For the text-containing cell, return its midpoint in (x, y) coordinate format. 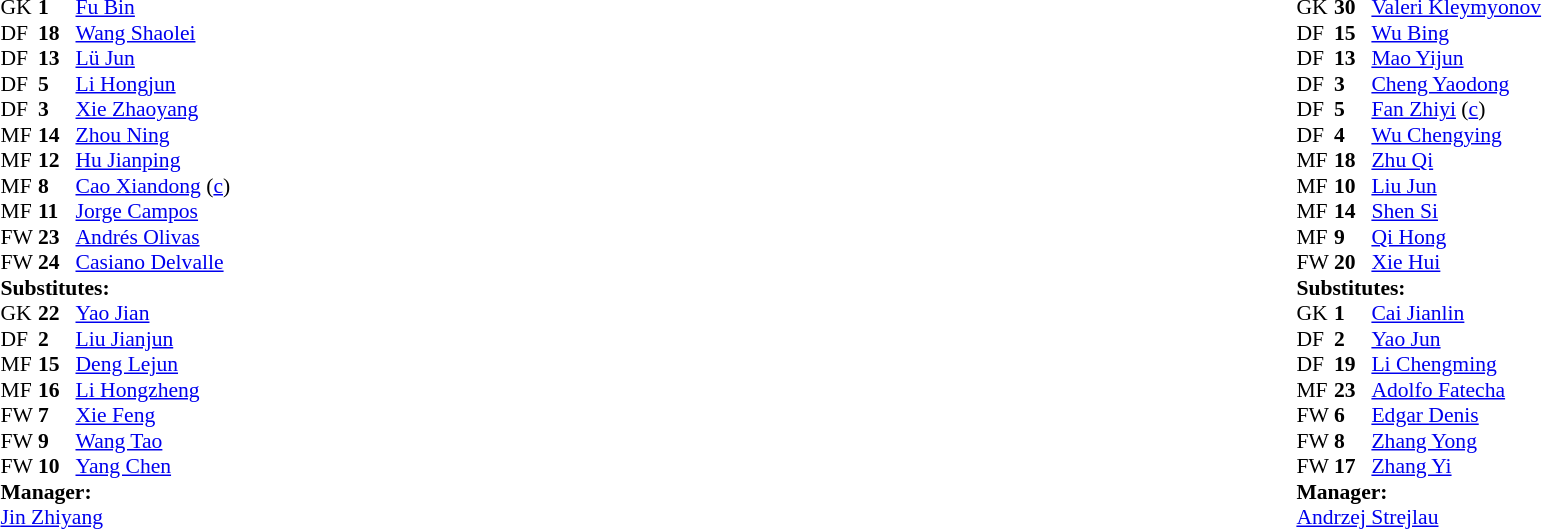
7 (57, 415)
Zhang Yong (1456, 441)
16 (57, 390)
Jorge Campos (154, 211)
Adolfo Fatecha (1456, 390)
Yao Jian (154, 313)
Wu Chengying (1456, 135)
Wang Tao (154, 441)
Hu Jianping (154, 161)
Wang Shaolei (154, 33)
Deng Lejun (154, 365)
17 (1353, 467)
12 (57, 161)
Yao Jun (1456, 339)
Shen Si (1456, 211)
Li Hongzheng (154, 390)
Fan Zhiyi (c) (1456, 109)
Qi Hong (1456, 237)
Lü Jun (154, 59)
6 (1353, 415)
Casiano Delvalle (154, 263)
Yang Chen (154, 467)
Xie Hui (1456, 263)
Wu Bing (1456, 33)
Andrés Olivas (154, 237)
Li Hongjun (154, 84)
Xie Zhaoyang (154, 109)
Zhu Qi (1456, 161)
4 (1353, 135)
Li Chengming (1456, 365)
Edgar Denis (1456, 415)
22 (57, 313)
11 (57, 211)
Xie Feng (154, 415)
20 (1353, 263)
24 (57, 263)
Zhou Ning (154, 135)
Liu Jianjun (154, 339)
Zhang Yi (1456, 467)
Mao Yijun (1456, 59)
Cheng Yaodong (1456, 84)
Cai Jianlin (1456, 313)
Cao Xiandong (c) (154, 186)
Liu Jun (1456, 186)
1 (1353, 313)
19 (1353, 365)
